For the text-containing cell, return its midpoint in (x, y) coordinate format. 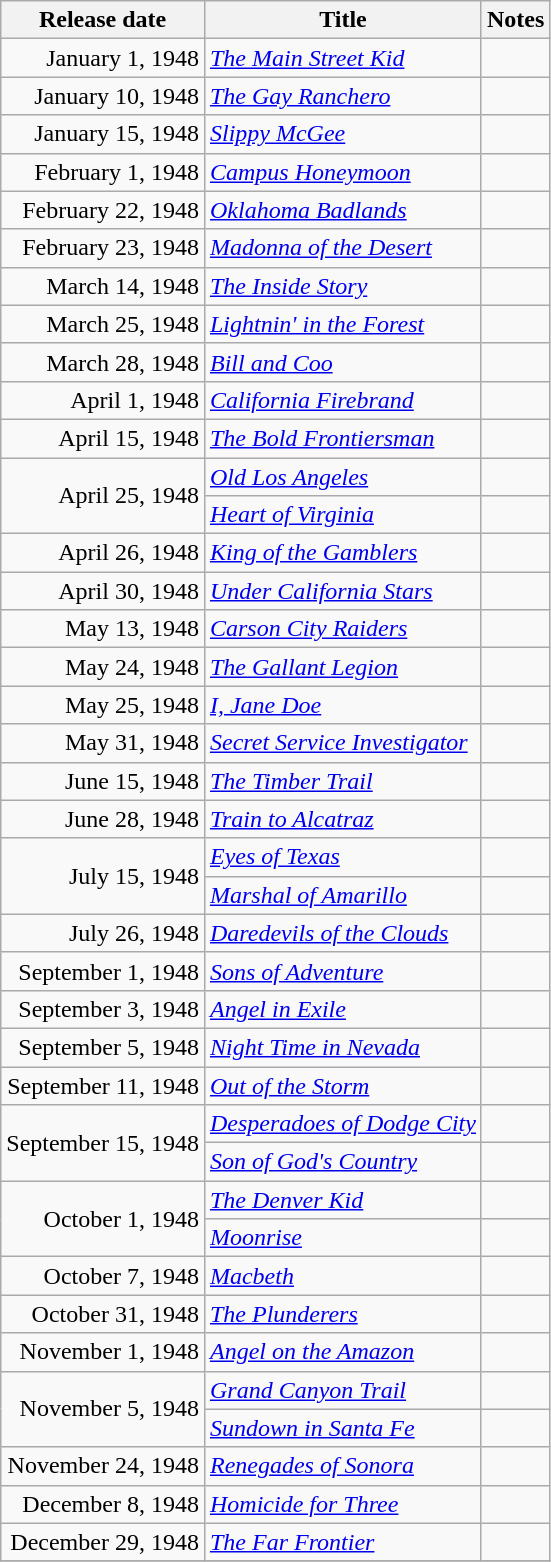
Eyes of Texas (342, 857)
April 26, 1948 (103, 553)
The Denver Kid (342, 1200)
Grand Canyon Trail (342, 1390)
Lightnin' in the Forest (342, 324)
January 1, 1948 (103, 58)
Desperadoes of Dodge City (342, 1124)
November 1, 1948 (103, 1352)
April 1, 1948 (103, 400)
October 1, 1948 (103, 1219)
February 22, 1948 (103, 210)
December 8, 1948 (103, 1504)
March 14, 1948 (103, 286)
July 26, 1948 (103, 933)
Oklahoma Badlands (342, 210)
April 30, 1948 (103, 591)
April 25, 1948 (103, 496)
March 25, 1948 (103, 324)
Moonrise (342, 1238)
September 15, 1948 (103, 1143)
March 28, 1948 (103, 362)
Campus Honeymoon (342, 172)
Angel in Exile (342, 1009)
September 5, 1948 (103, 1047)
June 15, 1948 (103, 781)
May 13, 1948 (103, 629)
January 15, 1948 (103, 134)
July 15, 1948 (103, 876)
Train to Alcatraz (342, 819)
Madonna of the Desert (342, 248)
Sons of Adventure (342, 971)
February 1, 1948 (103, 172)
The Inside Story (342, 286)
May 24, 1948 (103, 667)
November 5, 1948 (103, 1409)
September 11, 1948 (103, 1085)
Marshal of Amarillo (342, 895)
Angel on the Amazon (342, 1352)
Son of God's Country (342, 1162)
The Plunderers (342, 1314)
Slippy McGee (342, 134)
The Main Street Kid (342, 58)
January 10, 1948 (103, 96)
September 3, 1948 (103, 1009)
May 25, 1948 (103, 705)
Notes (515, 20)
The Far Frontier (342, 1542)
The Gay Ranchero (342, 96)
The Bold Frontiersman (342, 438)
April 15, 1948 (103, 438)
Sundown in Santa Fe (342, 1428)
The Gallant Legion (342, 667)
I, Jane Doe (342, 705)
Homicide for Three (342, 1504)
Carson City Raiders (342, 629)
Out of the Storm (342, 1085)
Heart of Virginia (342, 515)
Macbeth (342, 1276)
The Timber Trail (342, 781)
Secret Service Investigator (342, 743)
California Firebrand (342, 400)
Under California Stars (342, 591)
February 23, 1948 (103, 248)
Daredevils of the Clouds (342, 933)
Title (342, 20)
May 31, 1948 (103, 743)
Renegades of Sonora (342, 1466)
King of the Gamblers (342, 553)
Bill and Coo (342, 362)
October 31, 1948 (103, 1314)
November 24, 1948 (103, 1466)
Release date (103, 20)
Night Time in Nevada (342, 1047)
December 29, 1948 (103, 1542)
Old Los Angeles (342, 477)
June 28, 1948 (103, 819)
October 7, 1948 (103, 1276)
September 1, 1948 (103, 971)
